Pinpoint the cell where the given text exists, returning its (x, y) midpoint coordinate. 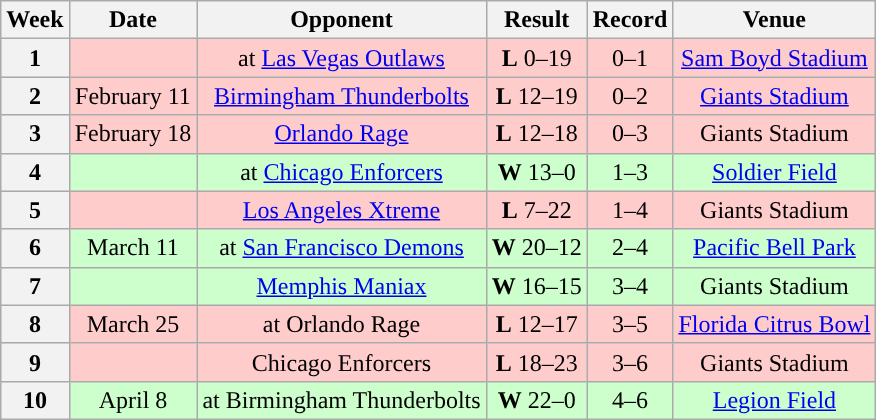
Orlando Rage (342, 134)
L 0–19 (536, 58)
Week (35, 20)
March 11 (133, 248)
Florida Citrus Bowl (774, 324)
3–4 (630, 286)
at Orlando Rage (342, 324)
W 13–0 (536, 172)
5 (35, 210)
at Birmingham Thunderbolts (342, 400)
W 16–15 (536, 286)
February 11 (133, 96)
March 25 (133, 324)
0–2 (630, 96)
Result (536, 20)
February 18 (133, 134)
10 (35, 400)
Memphis Maniax (342, 286)
Soldier Field (774, 172)
Date (133, 20)
1–4 (630, 210)
at Chicago Enforcers (342, 172)
8 (35, 324)
1 (35, 58)
6 (35, 248)
3–6 (630, 362)
7 (35, 286)
L 7–22 (536, 210)
L 12–18 (536, 134)
L 12–19 (536, 96)
April 8 (133, 400)
Birmingham Thunderbolts (342, 96)
Record (630, 20)
Legion Field (774, 400)
4 (35, 172)
2 (35, 96)
1–3 (630, 172)
at San Francisco Demons (342, 248)
2–4 (630, 248)
L 12–17 (536, 324)
L 18–23 (536, 362)
Chicago Enforcers (342, 362)
Venue (774, 20)
0–3 (630, 134)
Sam Boyd Stadium (774, 58)
W 20–12 (536, 248)
0–1 (630, 58)
W 22–0 (536, 400)
at Las Vegas Outlaws (342, 58)
Opponent (342, 20)
Los Angeles Xtreme (342, 210)
9 (35, 362)
3 (35, 134)
4–6 (630, 400)
3–5 (630, 324)
Pacific Bell Park (774, 248)
